Capture the cell that displays the provided text and extract its [X, Y] central coordinate. 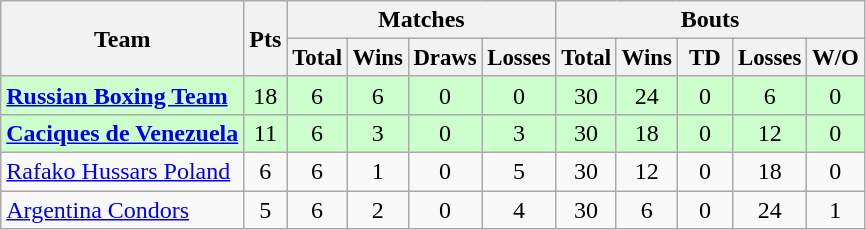
Rafako Hussars Poland [122, 172]
Team [122, 39]
2 [378, 210]
11 [266, 133]
Russian Boxing Team [122, 95]
Draws [445, 58]
Pts [266, 39]
TD [705, 58]
4 [519, 210]
Matches [422, 20]
Caciques de Venezuela [122, 133]
W/O [836, 58]
Bouts [710, 20]
Argentina Condors [122, 210]
